Pinpoint the cell where the given text exists, returning its [X, Y] midpoint coordinate. 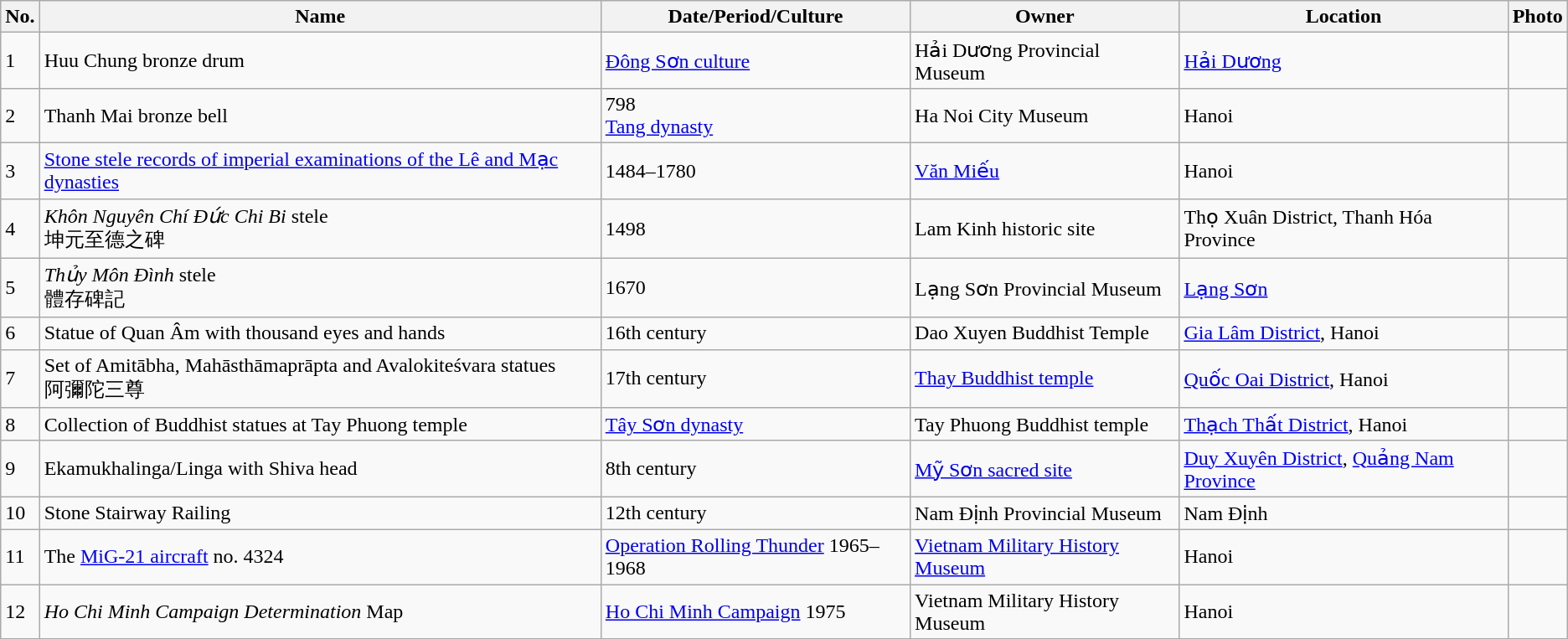
Lạng Sơn Provincial Museum [1045, 288]
Owner [1045, 17]
1670 [756, 288]
Operation Rolling Thunder 1965–1968 [756, 556]
Văn Miếu [1045, 171]
Lam Kinh historic site [1045, 228]
Ha Noi City Museum [1045, 116]
Nam Định [1344, 513]
798Tang dynasty [756, 116]
Nam Định Provincial Museum [1045, 513]
11 [20, 556]
8th century [756, 469]
Dao Xuyen Buddhist Temple [1045, 333]
Tây Sơn dynasty [756, 425]
17th century [756, 379]
Hải Dương Provincial Museum [1045, 60]
Ho Chi Minh Campaign Determination Map [320, 611]
3 [20, 171]
Thay Buddhist temple [1045, 379]
9 [20, 469]
16th century [756, 333]
Mỹ Sơn sacred site [1045, 469]
1484–1780 [756, 171]
Quốc Oai District, Hanoi [1344, 379]
5 [20, 288]
Ho Chi Minh Campaign 1975 [756, 611]
4 [20, 228]
12th century [756, 513]
Lạng Sơn [1344, 288]
1498 [756, 228]
12 [20, 611]
6 [20, 333]
Gia Lâm District, Hanoi [1344, 333]
Date/Period/Culture [756, 17]
1 [20, 60]
7 [20, 379]
Thạch Thất District, Hanoi [1344, 425]
Set of Amitābha, Mahāsthāmaprāpta and Avalokiteśvara statues阿彌陀三尊 [320, 379]
Tay Phuong Buddhist temple [1045, 425]
Name [320, 17]
Photo [1538, 17]
Hải Dương [1344, 60]
The MiG-21 aircraft no. 4324 [320, 556]
10 [20, 513]
Statue of Quan Âm with thousand eyes and hands [320, 333]
2 [20, 116]
Collection of Buddhist statues at Tay Phuong temple [320, 425]
Thọ Xuân District, Thanh Hóa Province [1344, 228]
Thanh Mai bronze bell [320, 116]
Duy Xuyên District, Quảng Nam Province [1344, 469]
Stone Stairway Railing [320, 513]
Thủy Môn Đình stele體存碑記 [320, 288]
Ekamukhalinga/Linga with Shiva head [320, 469]
Huu Chung bronze drum [320, 60]
Đông Sơn culture [756, 60]
No. [20, 17]
Khôn Nguyên Chí Đức Chi Bi stele坤元至德之碑 [320, 228]
Stone stele records of imperial examinations of the Lê and Mạc dynasties [320, 171]
Location [1344, 17]
8 [20, 425]
